Pinpoint the cell where the given text exists, returning its (X, Y) midpoint coordinate. 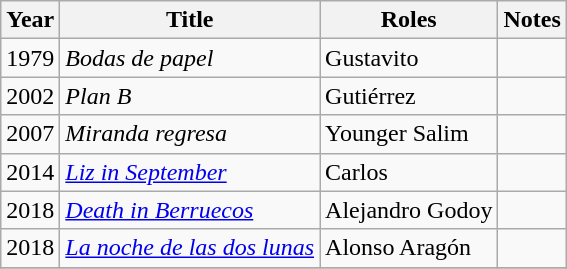
Notes (532, 20)
Bodas de papel (190, 58)
Younger Salim (409, 134)
1979 (30, 58)
Plan B (190, 96)
Gustavito (409, 58)
Alejandro Godoy (409, 210)
Death in Berruecos (190, 210)
La noche de las dos lunas (190, 248)
2002 (30, 96)
Carlos (409, 172)
Alonso Aragón (409, 248)
Roles (409, 20)
Title (190, 20)
Gutiérrez (409, 96)
Liz in September (190, 172)
2007 (30, 134)
2014 (30, 172)
Year (30, 20)
Miranda regresa (190, 134)
